Provide the (X, Y) coordinate of the cell's center where the given text is located.  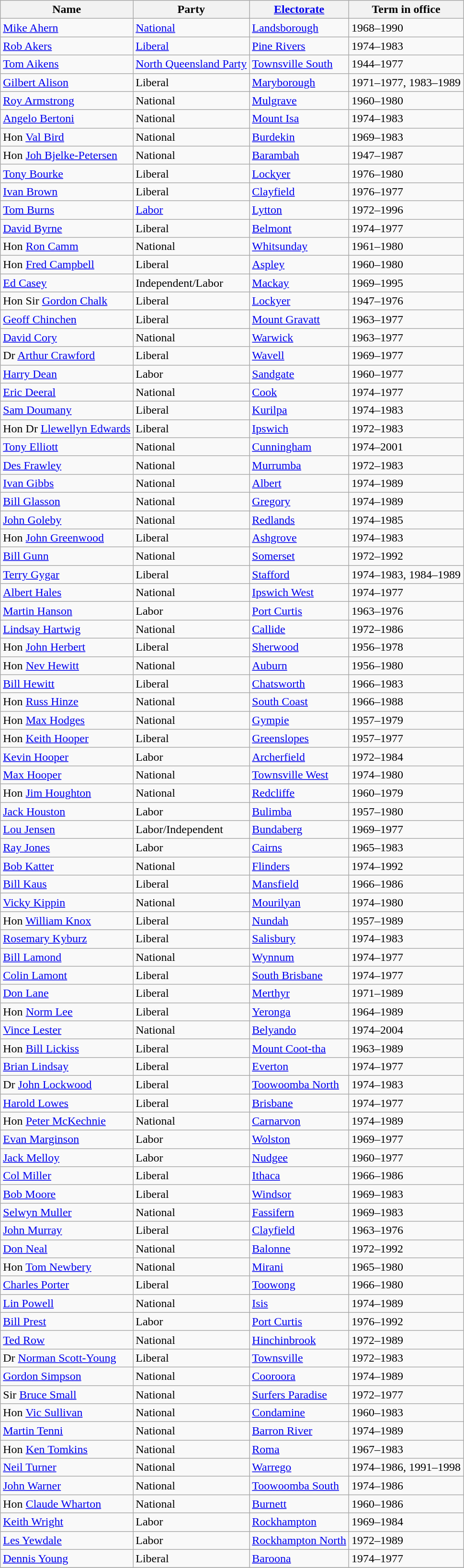
Greenslopes (299, 738)
Bill Kaus (67, 884)
Tom Aikens (67, 64)
Mount Coot-tha (299, 1048)
Bundaberg (299, 830)
Sandgate (299, 374)
1972–1986 (406, 629)
1972–1984 (406, 756)
Hon Max Hodges (67, 720)
Somerset (299, 556)
Salisbury (299, 939)
Baroona (299, 1558)
Sherwood (299, 647)
Warwick (299, 338)
1966–1980 (406, 1285)
Roma (299, 1449)
Ed Casey (67, 283)
Bill Glasson (67, 501)
1968–1990 (406, 28)
Mount Isa (299, 119)
Don Lane (67, 993)
Neil Turner (67, 1467)
Ivan Brown (67, 192)
South Brisbane (299, 975)
Hon Russ Hinze (67, 702)
Lytton (299, 210)
1974–1985 (406, 519)
Harry Dean (67, 374)
Mourilyan (299, 902)
Vince Lester (67, 1030)
Gympie (299, 720)
Selwyn Muller (67, 1212)
Sam Doumany (67, 410)
Dr John Lockwood (67, 1084)
Lin Powell (67, 1303)
Auburn (299, 666)
Lou Jensen (67, 830)
1960–1983 (406, 1413)
Rockhampton (299, 1522)
Hon Peter McKechnie (67, 1121)
Nundah (299, 921)
1964–1989 (406, 1012)
Charles Porter (67, 1285)
Mansfield (299, 884)
Dr Arthur Crawford (67, 356)
1974–1986 (406, 1486)
1963–1989 (406, 1048)
1969–1984 (406, 1522)
Nudgee (299, 1158)
Belmont (299, 228)
1974–1992 (406, 866)
Wynnum (299, 957)
Angelo Bertoni (67, 119)
Hon Keith Hooper (67, 738)
Archerfield (299, 756)
Hon Dr Llewellyn Edwards (67, 429)
Toowong (299, 1285)
Ray Jones (67, 848)
1971–1977, 1983–1989 (406, 82)
Ashgrove (299, 538)
Condamine (299, 1413)
Jack Houston (67, 812)
Callide (299, 629)
Independent/Labor (192, 283)
Tony Elliott (67, 447)
Hon Val Bird (67, 137)
Fassifern (299, 1212)
1957–1980 (406, 812)
Terry Gygar (67, 575)
Electorate (299, 10)
Bill Prest (67, 1321)
Landsborough (299, 28)
Townsville (299, 1358)
Bulimba (299, 812)
Martin Tenni (67, 1431)
Tony Bourke (67, 173)
1947–1987 (406, 155)
1965–1980 (406, 1267)
Belyando (299, 1030)
Roy Armstrong (67, 101)
1976–1977 (406, 192)
Chatsworth (299, 684)
1971–1989 (406, 993)
Harold Lowes (67, 1103)
1974–2004 (406, 1030)
1956–1978 (406, 647)
Hon Joh Bjelke-Petersen (67, 155)
Hon Ken Tomkins (67, 1449)
1944–1977 (406, 64)
1960–1986 (406, 1504)
Townsville South (299, 64)
David Byrne (67, 228)
Mike Ahern (67, 28)
Cook (299, 392)
1967–1983 (406, 1449)
Stafford (299, 575)
Flinders (299, 866)
1976–1980 (406, 173)
Cunningham (299, 447)
Ipswich (299, 429)
Mackay (299, 283)
Ivan Gibbs (67, 483)
Isis (299, 1303)
Sir Bruce Small (67, 1395)
Hon Nev Hewitt (67, 666)
John Warner (67, 1486)
Hon Jim Houghton (67, 793)
Mirani (299, 1267)
Colin Lamont (67, 975)
Ithaca (299, 1176)
Kevin Hooper (67, 756)
Max Hooper (67, 775)
1956–1980 (406, 666)
1974–1986, 1991–1998 (406, 1467)
Hon Claude Wharton (67, 1504)
Geoff Chinchen (67, 319)
1969–1995 (406, 283)
Bill Gunn (67, 556)
Windsor (299, 1194)
Rockhampton North (299, 1540)
Pine Rivers (299, 46)
Hon John Herbert (67, 647)
Wolston (299, 1139)
Lindsay Hartwig (67, 629)
Hon Sir Gordon Chalk (67, 301)
1960–1979 (406, 793)
1974–2001 (406, 447)
Bob Katter (67, 866)
Bob Moore (67, 1194)
1972–1977 (406, 1395)
Les Yewdale (67, 1540)
Brisbane (299, 1103)
Col Miller (67, 1176)
Maryborough (299, 82)
Barambah (299, 155)
Bill Lamond (67, 957)
Albert (299, 483)
Keith Wright (67, 1522)
Dennis Young (67, 1558)
Eric Deeral (67, 392)
Rosemary Kyburz (67, 939)
John Goleby (67, 519)
1957–1977 (406, 738)
Carnarvon (299, 1121)
Ted Row (67, 1340)
North Queensland Party (192, 64)
Hon Norm Lee (67, 1012)
Jack Melloy (67, 1158)
1965–1983 (406, 848)
Merthyr (299, 993)
Rob Akers (67, 46)
Surfers Paradise (299, 1395)
Townsville West (299, 775)
Redlands (299, 519)
Burdekin (299, 137)
Mulgrave (299, 101)
Martin Hanson (67, 611)
1974–1983, 1984–1989 (406, 575)
Evan Marginson (67, 1139)
Gregory (299, 501)
Burnett (299, 1504)
Cairns (299, 848)
1961–1980 (406, 247)
Hon Ron Camm (67, 247)
Toowoomba North (299, 1084)
Whitsunday (299, 247)
Albert Hales (67, 593)
Ipswich West (299, 593)
Vicky Kippin (67, 902)
Don Neal (67, 1249)
Balonne (299, 1249)
Hinchinbrook (299, 1340)
John Murray (67, 1230)
Murrumba (299, 465)
1972–1996 (406, 210)
Kurilpa (299, 410)
South Coast (299, 702)
1966–1988 (406, 702)
Warrego (299, 1467)
Everton (299, 1066)
Hon Fred Campbell (67, 265)
Gordon Simpson (67, 1376)
Hon William Knox (67, 921)
1957–1989 (406, 921)
1976–1992 (406, 1321)
Hon Bill Lickiss (67, 1048)
Cooroora (299, 1376)
Mount Gravatt (299, 319)
Gilbert Alison (67, 82)
Aspley (299, 265)
1957–1979 (406, 720)
Des Frawley (67, 465)
Hon Tom Newbery (67, 1267)
Barron River (299, 1431)
Brian Lindsay (67, 1066)
Tom Burns (67, 210)
Dr Norman Scott-Young (67, 1358)
David Cory (67, 338)
1947–1976 (406, 301)
Toowoomba South (299, 1486)
Hon Vic Sullivan (67, 1413)
Term in office (406, 10)
Labor/Independent (192, 830)
Wavell (299, 356)
Name (67, 10)
Bill Hewitt (67, 684)
1966–1983 (406, 684)
Yeronga (299, 1012)
Party (192, 10)
Hon John Greenwood (67, 538)
Redcliffe (299, 793)
